Determine the [x, y] coordinate at the center of the cell enclosing the given text.  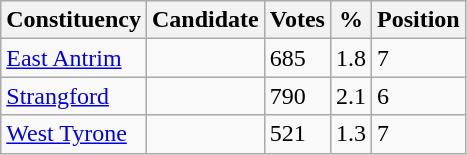
Strangford [74, 96]
1.3 [350, 134]
% [350, 20]
Constituency [74, 20]
6 [418, 96]
Votes [297, 20]
Position [418, 20]
521 [297, 134]
790 [297, 96]
1.8 [350, 58]
2.1 [350, 96]
Candidate [205, 20]
West Tyrone [74, 134]
East Antrim [74, 58]
685 [297, 58]
